Scan for the cell matching the given text and deliver its [x, y] coordinate at center. 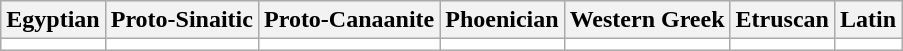
Proto-Canaanite [348, 20]
Latin [868, 20]
Etruscan [782, 20]
Proto-Sinaitic [182, 20]
Egyptian [53, 20]
Phoenician [502, 20]
Western Greek [647, 20]
